Detect which cell encompasses the target text, then output its [X, Y] center coordinate. 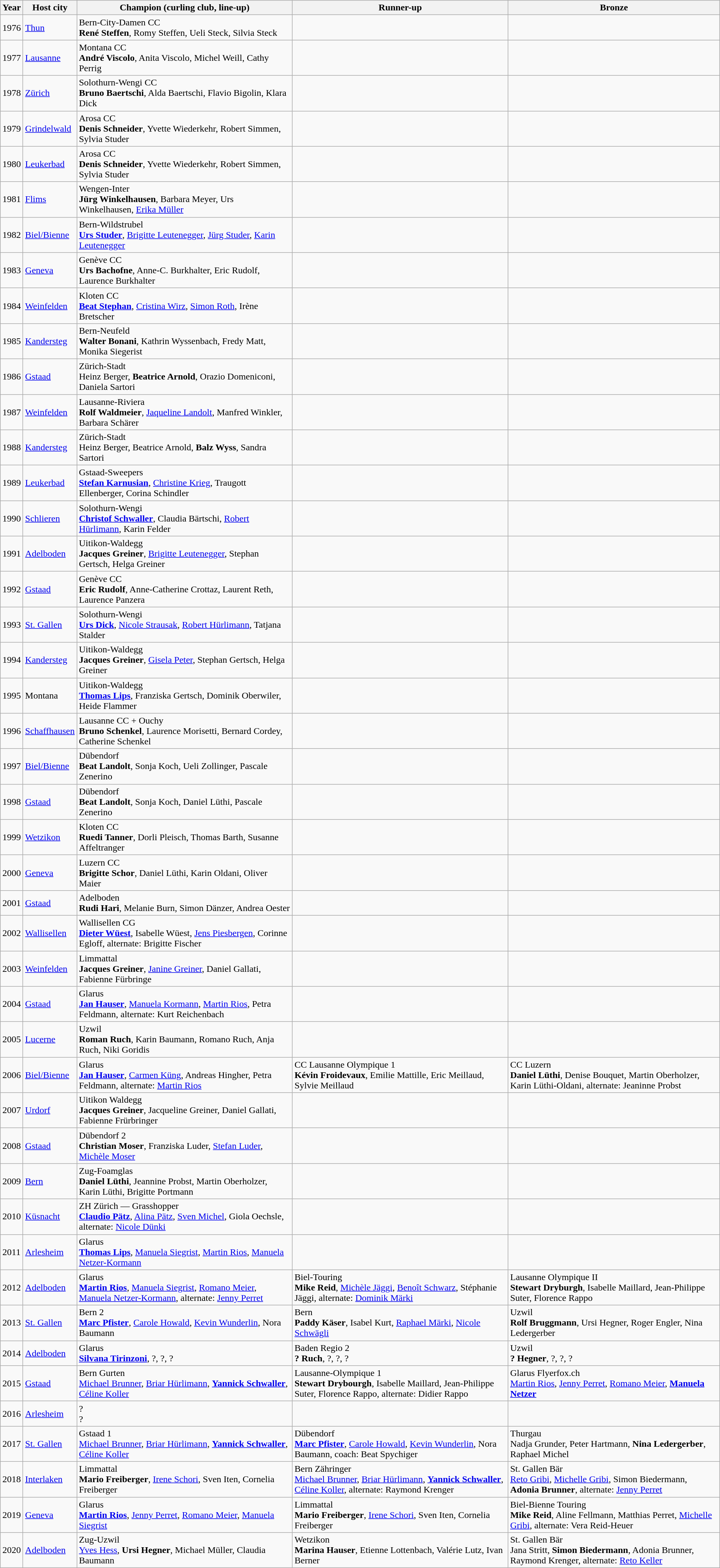
?? [185, 1413]
Bern-WildstrubelUrs Studer, Brigitte Leutenegger, Jürg Studer, Karin Leutenegger [185, 235]
Bern 2Marc Pfister, Carole Howald, Kevin Wunderlin, Nora Baumann [185, 1323]
2004 [12, 1004]
CC LuzernDaniel Lüthi, Denise Bouquet, Martin Oberholzer, Karin Lüthi-Oldani, alternate: Jeaninne Probst [614, 1075]
1976 [12, 28]
Luzern CCBrigitte Schor, Daniel Lüthi, Karin Oldani, Oliver Maier [185, 873]
2014 [12, 1353]
Solothurn-WengiChristof Schwaller, Claudia Bärtschi, Robert Hürlimann, Karin Felder [185, 518]
Interlaken [50, 1479]
Lausanne CC + OuchyBruno Schenkel, Laurence Morisetti, Bernard Cordey, Catherine Schenkel [185, 731]
St. Gallen BärJana Stritt, Simon Biedermann, Adonia Brunner, Raymond Krenger, alternate: Reto Keller [614, 1550]
1996 [12, 731]
1999 [12, 837]
GlarusSilvana Tirinzoni, ?, ?, ? [185, 1353]
Biel-Bienne TouringMike Reid, Aline Fellmann, Matthias Perret, Michelle Gribi, alternate: Vera Reid-Heuer [614, 1515]
2017 [12, 1444]
Montana CCAndré Viscolo, Anita Viscolo, Michel Weill, Cathy Perrig [185, 58]
AdelbodenRudi Hari, Melanie Burn, Simon Dänzer, Andrea Oester [185, 903]
2012 [12, 1287]
Schaffhausen [50, 731]
1978 [12, 93]
Year [12, 8]
Wetzikon [50, 837]
GlarusMartin Rios, Jenny Perret, Romano Meier, Manuela Siegrist [185, 1515]
DübendorfMarc Pfister, Carole Howald, Kevin Wunderlin, Nora Baumann, coach: Beat Spychiger [400, 1444]
2003 [12, 968]
Baden Regio 2? Ruch, ?, ?, ? [400, 1353]
DübendorfBeat Landolt, Sonja Koch, Daniel Lüthi, Pascale Zenerino [185, 802]
2013 [12, 1323]
Wallisellen CGDieter Wüest, Isabelle Wüest, Jens Piesbergen, Corinne Egloff, alternate: Brigitte Fischer [185, 933]
GlarusThomas Lips, Manuela Siegrist, Martin Rios, Manuela Netzer-Kormann [185, 1252]
1990 [12, 518]
Biel-TouringMike Reid, Michèle Jäggi, Benoît Schwarz, Stéphanie Jäggi, alternate: Dominik Märki [400, 1287]
Lausanne [50, 58]
Gstaad 1Michael Brunner, Briar Hürlimann, Yannick Schwaller, Céline Koller [185, 1444]
Thun [50, 28]
2000 [12, 873]
Kloten CCRuedi Tanner, Dorli Pleisch, Thomas Barth, Susanne Affeltranger [185, 837]
UzwilRolf Bruggmann, Ursi Hegner, Roger Engler, Nina Ledergerber [614, 1323]
Flims [50, 199]
Uitikon-WaldeggThomas Lips, Franziska Gertsch, Dominik Oberwiler, Heide Flammer [185, 695]
Host city [50, 8]
Uitikon WaldeggJacques Greiner, Jacqueline Greiner, Daniel Gallati, Fabienne Frürbringer [185, 1110]
Urdorf [50, 1110]
Solothurn-WengiUrs Dick, Nicole Strausak, Robert Hürlimann, Tatjana Stalder [185, 625]
CC Lausanne Olympique 1Kévin Froidevaux, Emilie Mattille, Eric Meillaud, Sylvie Meillaud [400, 1075]
Lausanne Olympique IIStewart Dryburgh, Isabelle Maillard, Jean-Philippe Suter, Florence Rappo [614, 1287]
Montana [50, 695]
1991 [12, 554]
Uzwil? Hegner, ?, ?, ? [614, 1353]
1986 [12, 376]
1998 [12, 802]
1977 [12, 58]
1994 [12, 660]
1985 [12, 341]
1979 [12, 129]
1995 [12, 695]
1997 [12, 766]
Wengen-InterJürg Winkelhausen, Barbara Meyer, Urs Winkelhausen, Erika Müller [185, 199]
Uitikon-WaldeggJacques Greiner, Gisela Peter, Stephan Gertsch, Helga Greiner [185, 660]
Lausanne-RivieraRolf Waldmeier, Jaqueline Landolt, Manfred Winkler, Barbara Schärer [185, 412]
2005 [12, 1040]
Genève CCUrs Bachofne, Anne-C. Burkhalter, Eric Rudolf, Laurence Burkhalter [185, 270]
2006 [12, 1075]
2008 [12, 1146]
Bern ZähringerMichael Brunner, Briar Hürlimann, Yannick Schwaller, Céline Koller, alternate: Raymond Krenger [400, 1479]
GlarusJan Hauser, Manuela Kormann, Martin Rios, Petra Feldmann, alternate: Kurt Reichenbach [185, 1004]
2019 [12, 1515]
BernPaddy Käser, Isabel Kurt, Raphael Märki, Nicole Schwägli [400, 1323]
Bronze [614, 8]
Uitikon-WaldeggJacques Greiner, Brigitte Leutenegger, Stephan Gertsch, Helga Greiner [185, 554]
Champion (curling club, line-up) [185, 8]
DübendorfBeat Landolt, Sonja Koch, Ueli Zollinger, Pascale Zenerino [185, 766]
1984 [12, 306]
2002 [12, 933]
Glarus Flyerfox.chMartin Rios, Jenny Perret, Romano Meier, Manuela Netzer [614, 1383]
GlarusMartin Rios, Manuela Siegrist, Romano Meier, Manuela Netzer-Kormann, alternate: Jenny Perret [185, 1287]
1980 [12, 164]
St. Gallen BärReto Gribi, Michelle Gribi, Simon Biedermann, Adonia Brunner, alternate: Jenny Perret [614, 1479]
1988 [12, 448]
Zug-FoamglasDaniel Lüthi, Jeannine Probst, Martin Oberholzer, Karin Lüthi, Brigitte Portmann [185, 1181]
1982 [12, 235]
2018 [12, 1479]
2007 [12, 1110]
Lucerne [50, 1040]
1981 [12, 199]
1992 [12, 589]
LimmattalJacques Greiner, Janine Greiner, Daniel Gallati, Fabienne Fürbringe [185, 968]
Bern [50, 1181]
Gstaad-SweepersStefan Karnusian, Christine Krieg, Traugott Ellenberger, Corina Schindler [185, 483]
1989 [12, 483]
Runner-up [400, 8]
Zürich-StadtHeinz Berger, Beatrice Arnold, Orazio Domeniconi, Daniela Sartori [185, 376]
Genève CCEric Rudolf, Anne-Catherine Crottaz, Laurent Reth, Laurence Panzera [185, 589]
2020 [12, 1550]
2009 [12, 1181]
GlarusJan Hauser, Carmen Küng, Andreas Hingher, Petra Feldmann, alternate: Martin Rios [185, 1075]
2016 [12, 1413]
ThurgauNadja Grunder, Peter Hartmann, Nina Ledergerber, Raphael Michel [614, 1444]
1983 [12, 270]
Küsnacht [50, 1217]
Bern-City-Damen CCRené Steffen, Romy Steffen, Ueli Steck, Silvia Steck [185, 28]
Wallisellen [50, 933]
2011 [12, 1252]
Kloten CCBeat Stephan, Cristina Wirz, Simon Roth, Irène Bretscher [185, 306]
Bern-NeufeldWalter Bonani, Kathrin Wyssenbach, Fredy Matt, Monika Siegerist [185, 341]
Dübendorf 2Christian Moser, Franziska Luder, Stefan Luder, Michèle Moser [185, 1146]
2010 [12, 1217]
Grindelwald [50, 129]
ZH Zürich — GrasshopperClaudio Pätz, Alina Pätz, Sven Michel, Giola Oechsle, alternate: Nicole Dünki [185, 1217]
Bern GurtenMichael Brunner, Briar Hürlimann, Yannick Schwaller, Céline Koller [185, 1383]
Zürich [50, 93]
Lausanne-Olympique 1Stewart Drybourgh, Isabelle Maillard, Jean-Philippe Suter, Florence Rappo, alternate: Didier Rappo [400, 1383]
Schlieren [50, 518]
2001 [12, 903]
Zug-UzwilYves Hess, Ursi Hegner, Michael Müller, Claudia Baumann [185, 1550]
1993 [12, 625]
Solothurn-Wengi CCBruno Baertschi, Alda Baertschi, Flavio Bigolin, Klara Dick [185, 93]
Zürich-StadtHeinz Berger, Beatrice Arnold, Balz Wyss, Sandra Sartori [185, 448]
1987 [12, 412]
UzwilRoman Ruch, Karin Baumann, Romano Ruch, Anja Ruch, Niki Goridis [185, 1040]
WetzikonMarina Hauser, Etienne Lottenbach, Valérie Lutz, Ivan Berner [400, 1550]
2015 [12, 1383]
